Output the [X, Y] coordinate of the center of the cell containing the given text.  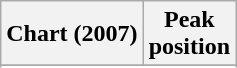
Chart (2007) [72, 34]
Peakposition [189, 34]
